Search for the cell housing the specified text and yield its (x, y) center coordinate. 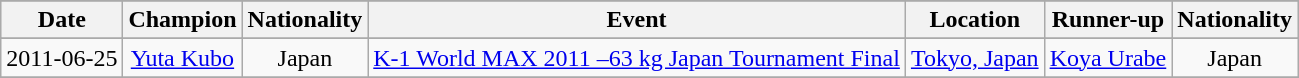
Yuta Kubo (182, 58)
Tokyo, Japan (974, 58)
Date (62, 20)
K-1 World MAX 2011 –63 kg Japan Tournament Final (637, 58)
Event (637, 20)
Runner-up (1108, 20)
Location (974, 20)
Champion (182, 20)
Koya Urabe (1108, 58)
2011-06-25 (62, 58)
